Search for the cell housing the specified text and yield its (x, y) center coordinate. 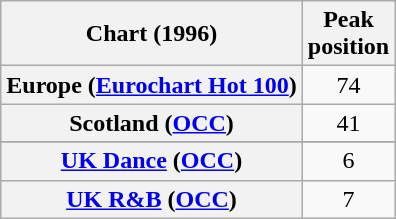
6 (348, 161)
UK Dance (OCC) (152, 161)
UK R&B (OCC) (152, 199)
Peakposition (348, 34)
Chart (1996) (152, 34)
7 (348, 199)
Europe (Eurochart Hot 100) (152, 85)
74 (348, 85)
41 (348, 123)
Scotland (OCC) (152, 123)
